Pinpoint the cell where the given text exists, returning its (X, Y) midpoint coordinate. 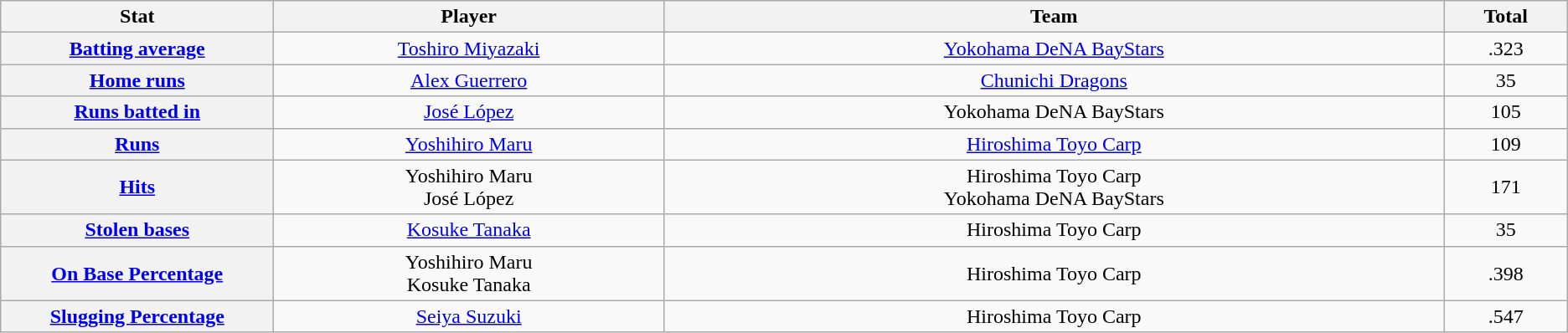
Yoshihiro MaruKosuke Tanaka (469, 273)
Player (469, 17)
Total (1506, 17)
On Base Percentage (137, 273)
171 (1506, 187)
.547 (1506, 316)
Runs batted in (137, 112)
Slugging Percentage (137, 316)
Team (1055, 17)
Kosuke Tanaka (469, 230)
Stolen bases (137, 230)
Hiroshima Toyo CarpYokohama DeNA BayStars (1055, 187)
Hits (137, 187)
Batting average (137, 49)
.398 (1506, 273)
Seiya Suzuki (469, 316)
.323 (1506, 49)
Home runs (137, 80)
Yoshihiro MaruJosé López (469, 187)
Chunichi Dragons (1055, 80)
Yoshihiro Maru (469, 144)
José López (469, 112)
Toshiro Miyazaki (469, 49)
Alex Guerrero (469, 80)
105 (1506, 112)
Runs (137, 144)
Stat (137, 17)
109 (1506, 144)
